From the cell containing the given text, extract its center point as [x, y] coordinate. 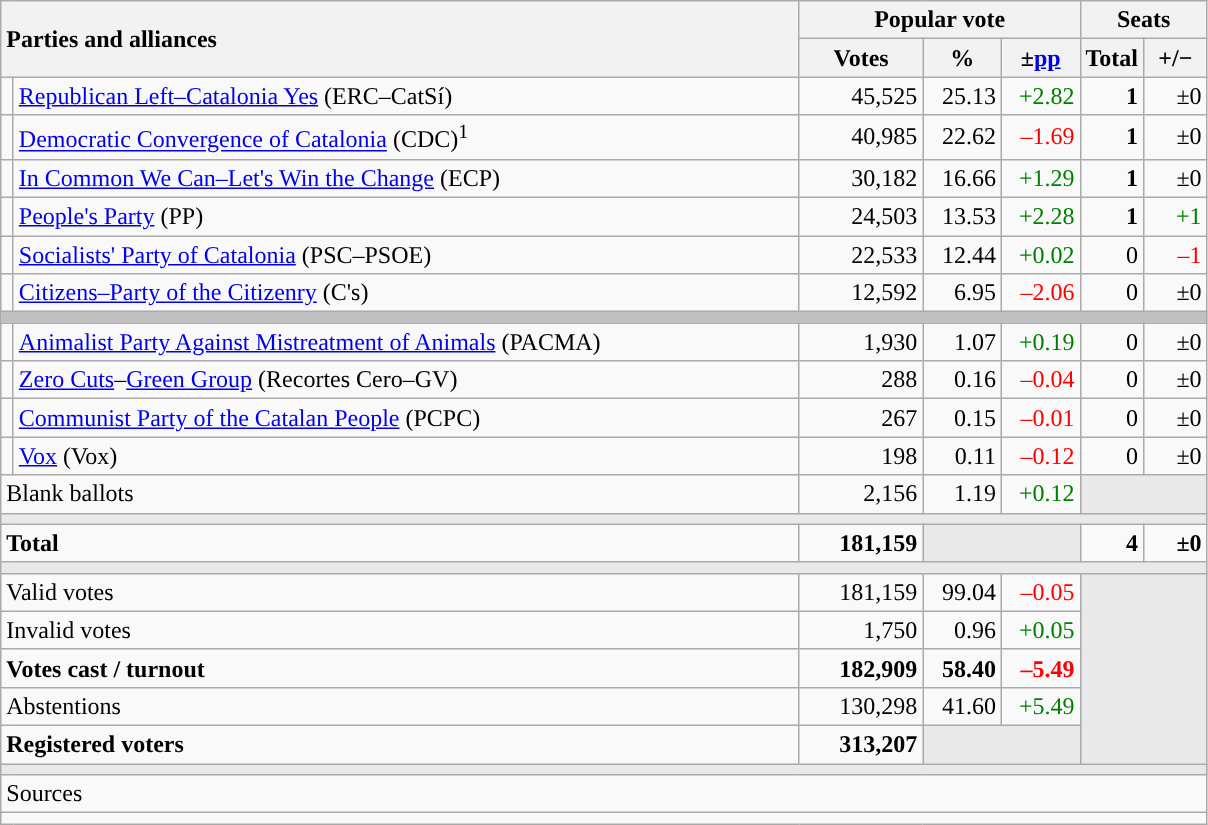
+0.12 [1040, 494]
–1.69 [1040, 138]
1.07 [962, 342]
45,525 [861, 96]
1,750 [861, 630]
313,207 [861, 745]
Abstentions [400, 706]
+2.28 [1040, 217]
–0.04 [1040, 380]
Votes [861, 58]
0.96 [962, 630]
12,592 [861, 293]
+1 [1176, 217]
22,533 [861, 255]
±pp [1040, 58]
1,930 [861, 342]
+2.82 [1040, 96]
% [962, 58]
198 [861, 456]
6.95 [962, 293]
Democratic Convergence of Catalonia (CDC)1 [406, 138]
Sources [604, 794]
4 [1112, 543]
24,503 [861, 217]
Valid votes [400, 592]
16.66 [962, 178]
130,298 [861, 706]
1.19 [962, 494]
Socialists' Party of Catalonia (PSC–PSOE) [406, 255]
58.40 [962, 668]
40,985 [861, 138]
Votes cast / turnout [400, 668]
Vox (Vox) [406, 456]
182,909 [861, 668]
+0.19 [1040, 342]
Animalist Party Against Mistreatment of Animals (PACMA) [406, 342]
Zero Cuts–Green Group (Recortes Cero–GV) [406, 380]
30,182 [861, 178]
+/− [1176, 58]
–0.05 [1040, 592]
–0.01 [1040, 418]
–0.12 [1040, 456]
267 [861, 418]
Citizens–Party of the Citizenry (C's) [406, 293]
In Common We Can–Let's Win the Change (ECP) [406, 178]
0.11 [962, 456]
2,156 [861, 494]
+1.29 [1040, 178]
13.53 [962, 217]
Registered voters [400, 745]
–1 [1176, 255]
People's Party (PP) [406, 217]
41.60 [962, 706]
Popular vote [940, 20]
288 [861, 380]
+0.05 [1040, 630]
Seats [1144, 20]
99.04 [962, 592]
Invalid votes [400, 630]
22.62 [962, 138]
25.13 [962, 96]
Parties and alliances [400, 39]
Blank ballots [400, 494]
–2.06 [1040, 293]
0.16 [962, 380]
12.44 [962, 255]
Republican Left–Catalonia Yes (ERC–CatSí) [406, 96]
+0.02 [1040, 255]
+5.49 [1040, 706]
–5.49 [1040, 668]
Communist Party of the Catalan People (PCPC) [406, 418]
0.15 [962, 418]
